Return [X, Y] of the center of cell containing provided text 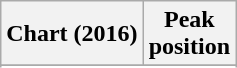
Peak position [189, 34]
Chart (2016) [72, 34]
